Return the [x, y] coordinate for the center point of the cell that contains the specified text.  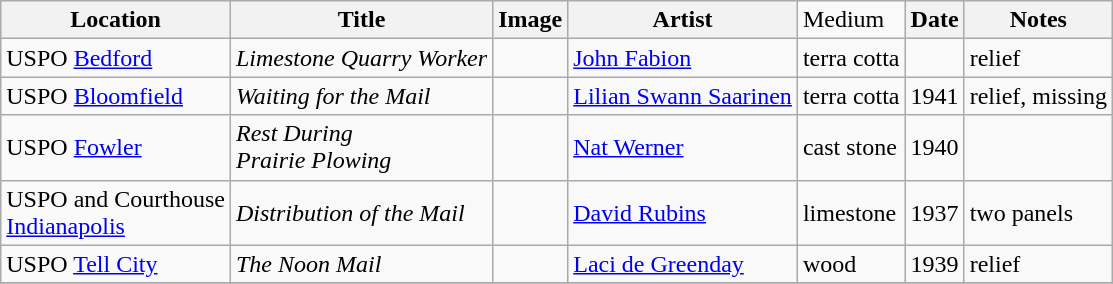
Nat Werner [683, 148]
USPO and CourthouseIndianapolis [116, 212]
USPO Bloomfield [116, 96]
Medium [851, 20]
1939 [934, 264]
David Rubins [683, 212]
Laci de Greenday [683, 264]
Title [361, 20]
Notes [1038, 20]
USPO Fowler [116, 148]
USPO Bedford [116, 58]
Rest DuringPrairie Plowing [361, 148]
1937 [934, 212]
Lilian Swann Saarinen [683, 96]
USPO Tell City [116, 264]
limestone [851, 212]
relief, missing [1038, 96]
Limestone Quarry Worker [361, 58]
1940 [934, 148]
Location [116, 20]
Image [530, 20]
Waiting for the Mail [361, 96]
cast stone [851, 148]
wood [851, 264]
two panels [1038, 212]
1941 [934, 96]
John Fabion [683, 58]
Distribution of the Mail [361, 212]
The Noon Mail [361, 264]
Date [934, 20]
Artist [683, 20]
